For the text-containing cell, return its midpoint in [X, Y] coordinate format. 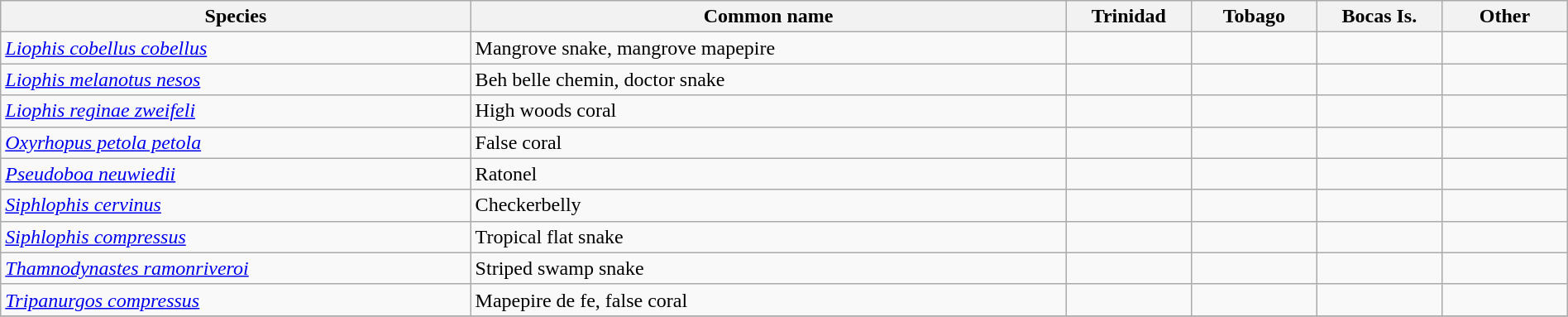
High woods coral [768, 111]
Tripanurgos compressus [236, 300]
False coral [768, 142]
Liophis melanotus nesos [236, 79]
Mapepire de fe, false coral [768, 300]
Liophis cobellus cobellus [236, 48]
Species [236, 17]
Other [1505, 17]
Checkerbelly [768, 205]
Thamnodynastes ramonriveroi [236, 268]
Bocas Is. [1379, 17]
Beh belle chemin, doctor snake [768, 79]
Ratonel [768, 174]
Tropical flat snake [768, 237]
Siphlophis compressus [236, 237]
Striped swamp snake [768, 268]
Siphlophis cervinus [236, 205]
Pseudoboa neuwiedii [236, 174]
Common name [768, 17]
Trinidad [1129, 17]
Oxyrhopus petola petola [236, 142]
Tobago [1255, 17]
Liophis reginae zweifeli [236, 111]
Mangrove snake, mangrove mapepire [768, 48]
